Output the [x, y] coordinate of the center of the cell containing the given text.  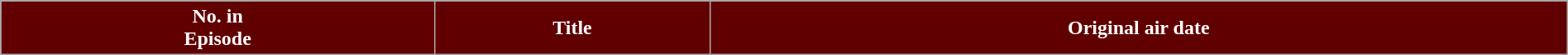
Title [572, 28]
Original air date [1138, 28]
No. inEpisode [218, 28]
